Detect which cell encompasses the target text, then output its (X, Y) center coordinate. 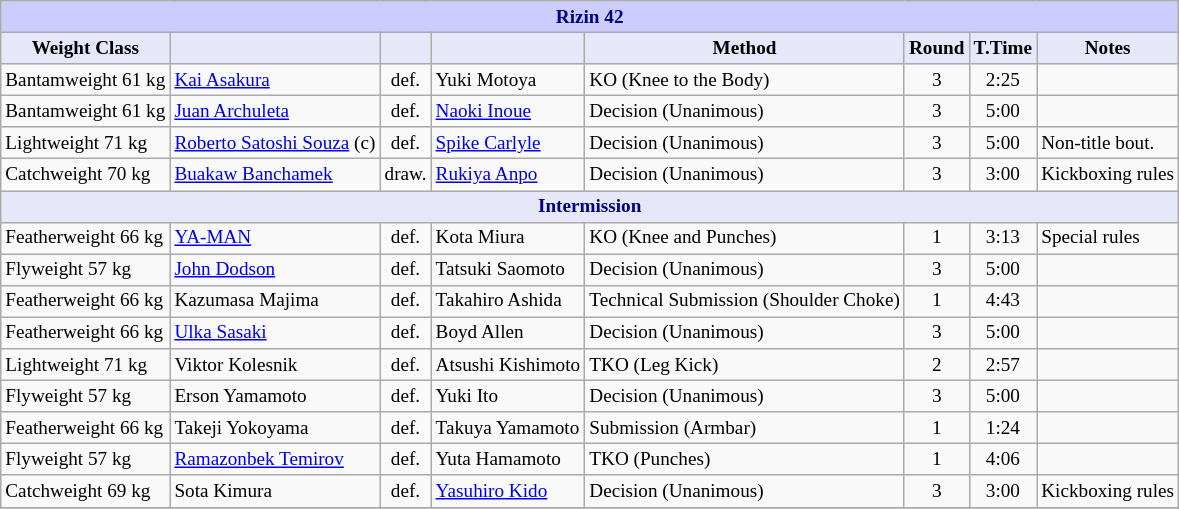
John Dodson (275, 270)
2:25 (1003, 80)
Ramazonbek Temirov (275, 460)
Buakaw Banchamek (275, 175)
Yuta Hamamoto (508, 460)
Rukiya Anpo (508, 175)
Kazumasa Majima (275, 301)
Non-title bout. (1108, 143)
KO (Knee and Punches) (745, 238)
Submission (Armbar) (745, 428)
1:24 (1003, 428)
TKO (Leg Kick) (745, 365)
Erson Yamamoto (275, 396)
Technical Submission (Shoulder Choke) (745, 301)
draw. (406, 175)
Naoki Inoue (508, 111)
Atsushi Kishimoto (508, 365)
Viktor Kolesnik (275, 365)
4:06 (1003, 460)
2 (936, 365)
Juan Archuleta (275, 111)
Notes (1108, 48)
Roberto Satoshi Souza (c) (275, 143)
Takahiro Ashida (508, 301)
Rizin 42 (590, 17)
2:57 (1003, 365)
Boyd Allen (508, 333)
Yasuhiro Kido (508, 491)
4:43 (1003, 301)
Kota Miura (508, 238)
Ulka Sasaki (275, 333)
Takeji Yokoyama (275, 428)
Method (745, 48)
Intermission (590, 206)
Yuki Ito (508, 396)
Kai Asakura (275, 80)
Tatsuki Saomoto (508, 270)
Yuki Motoya (508, 80)
KO (Knee to the Body) (745, 80)
Round (936, 48)
Special rules (1108, 238)
YA-MAN (275, 238)
Takuya Yamamoto (508, 428)
Catchweight 69 kg (86, 491)
3:13 (1003, 238)
Catchweight 70 kg (86, 175)
T.Time (1003, 48)
Weight Class (86, 48)
TKO (Punches) (745, 460)
Sota Kimura (275, 491)
Spike Carlyle (508, 143)
